Detect which cell encompasses the target text, then output its (x, y) center coordinate. 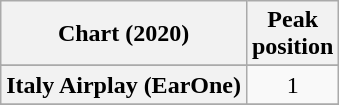
Peakposition (292, 34)
1 (292, 85)
Chart (2020) (124, 34)
Italy Airplay (EarOne) (124, 85)
